Determine the [x, y] coordinate at the center of the cell enclosing the given text.  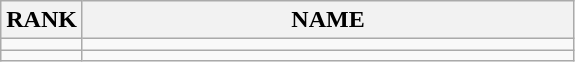
NAME [328, 20]
RANK [42, 20]
